Provide the [x, y] coordinate of the cell's center where the given text is located.  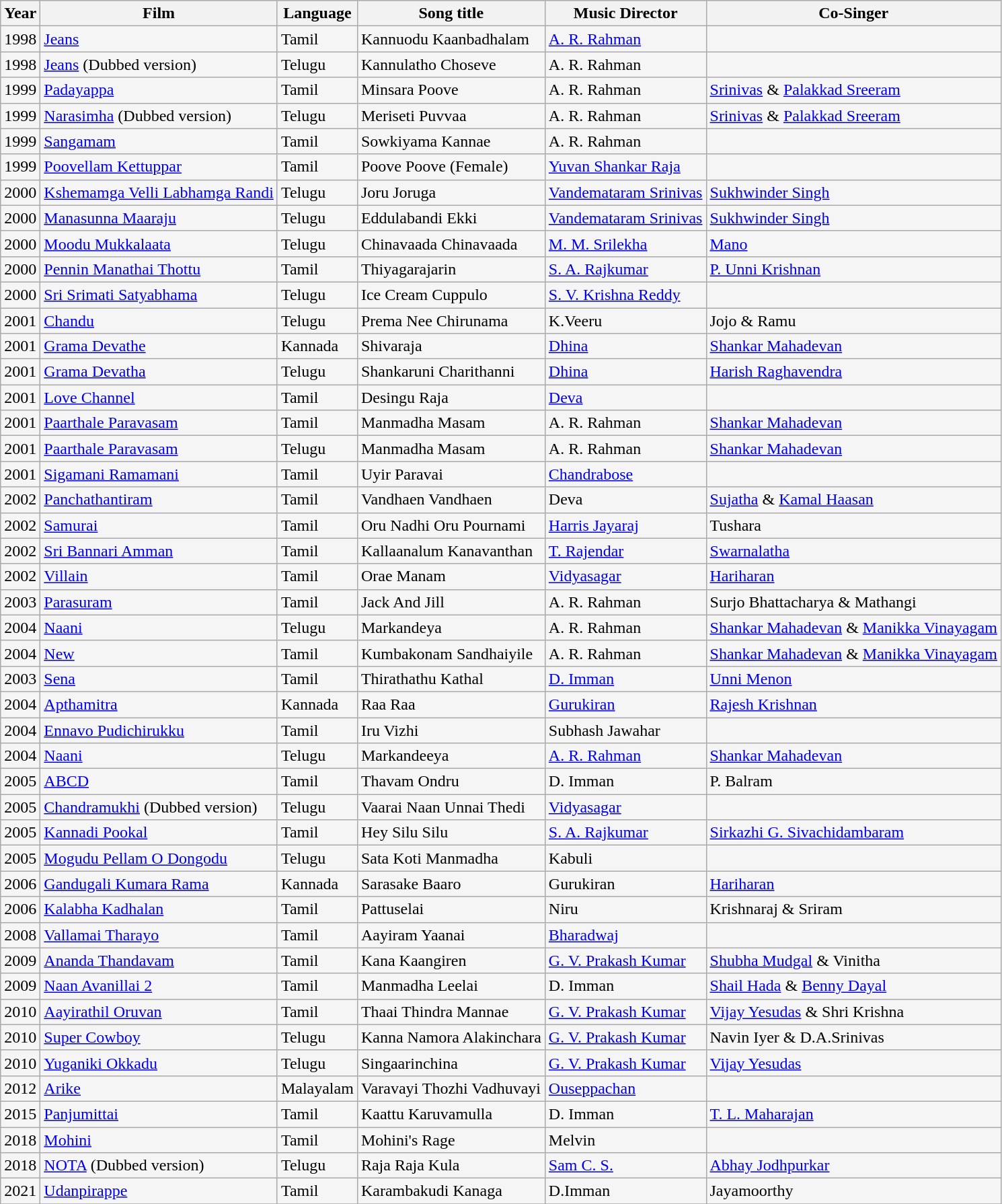
Samurai [159, 525]
Sujatha & Kamal Haasan [853, 500]
Melvin [625, 1140]
Vandhaen Vandhaen [451, 500]
Minsara Poove [451, 90]
Shankaruni Charithanni [451, 372]
Swarnalatha [853, 551]
Udanpirappe [159, 1191]
New [159, 653]
Navin Iyer & D.A.Srinivas [853, 1037]
Eddulabandi Ekki [451, 218]
Surjo Bhattacharya & Mathangi [853, 602]
Song title [451, 13]
Markandeya [451, 628]
Grama Devathe [159, 346]
Malayalam [317, 1088]
Moodu Mukkalaata [159, 243]
Yuvan Shankar Raja [625, 167]
Harish Raghavendra [853, 372]
Mohini's Rage [451, 1140]
Year [20, 13]
Kannulatho Choseve [451, 65]
Aayirathil Oruvan [159, 1012]
Pattuselai [451, 909]
Kalabha Kadhalan [159, 909]
2008 [20, 935]
Kshemamga Velli Labhamga Randi [159, 192]
Chandramukhi (Dubbed version) [159, 807]
Sangamam [159, 141]
Vijay Yesudas & Shri Krishna [853, 1012]
Shubha Mudgal & Vinitha [853, 961]
Iru Vizhi [451, 730]
Chandrabose [625, 474]
Thirathathu Kathal [451, 679]
Sowkiyama Kannae [451, 141]
P. Balram [853, 782]
Shivaraja [451, 346]
Panchathantiram [159, 500]
Thaai Thindra Mannae [451, 1012]
Co-Singer [853, 13]
Shail Hada & Benny Dayal [853, 986]
Subhash Jawahar [625, 730]
T. Rajendar [625, 551]
Ouseppachan [625, 1088]
Chandu [159, 321]
Mano [853, 243]
Harris Jayaraj [625, 525]
Sarasake Baaro [451, 884]
Sirkazhi G. Sivachidambaram [853, 833]
Hey Silu Silu [451, 833]
Desingu Raja [451, 398]
Sri Srimati Satyabhama [159, 295]
Thavam Ondru [451, 782]
Kannuodu Kaanbadhalam [451, 39]
Grama Devatha [159, 372]
Villain [159, 576]
Meriseti Puvvaa [451, 116]
Kana Kaangiren [451, 961]
Film [159, 13]
Chinavaada Chinavaada [451, 243]
Unni Menon [853, 679]
Sena [159, 679]
Singaarinchina [451, 1063]
Parasuram [159, 602]
Jayamoorthy [853, 1191]
K.Veeru [625, 321]
Naan Avanillai 2 [159, 986]
Panjumittai [159, 1114]
Kanna Namora Alakinchara [451, 1037]
Uyir Paravai [451, 474]
Vijay Yesudas [853, 1063]
Oru Nadhi Oru Pournami [451, 525]
Ananda Thandavam [159, 961]
Apthamitra [159, 704]
Mogudu Pellam O Dongodu [159, 858]
Jojo & Ramu [853, 321]
Abhay Jodhpurkar [853, 1166]
T. L. Maharajan [853, 1114]
Rajesh Krishnan [853, 704]
Ennavo Pudichirukku [159, 730]
Language [317, 13]
Kabuli [625, 858]
Sigamani Ramamani [159, 474]
2012 [20, 1088]
2021 [20, 1191]
Narasimha (Dubbed version) [159, 116]
Kaattu Karuvamulla [451, 1114]
Aayiram Yaanai [451, 935]
Varavayi Thozhi Vadhuvayi [451, 1088]
Raa Raa [451, 704]
P. Unni Krishnan [853, 269]
Kannadi Pookal [159, 833]
2015 [20, 1114]
Poovellam Kettuppar [159, 167]
S. V. Krishna Reddy [625, 295]
Bharadwaj [625, 935]
Manmadha Leelai [451, 986]
Prema Nee Chirunama [451, 321]
Sri Bannari Amman [159, 551]
D.Imman [625, 1191]
Super Cowboy [159, 1037]
NOTA (Dubbed version) [159, 1166]
Tushara [853, 525]
Yuganiki Okkadu [159, 1063]
Music Director [625, 13]
Gandugali Kumara Rama [159, 884]
Raja Raja Kula [451, 1166]
Thiyagarajarin [451, 269]
Krishnaraj & Sriram [853, 909]
Kallaanalum Kanavanthan [451, 551]
Pennin Manathai Thottu [159, 269]
Jeans (Dubbed version) [159, 65]
ABCD [159, 782]
Manasunna Maaraju [159, 218]
Vaarai Naan Unnai Thedi [451, 807]
Padayappa [159, 90]
Jeans [159, 39]
Poove Poove (Female) [451, 167]
Ice Cream Cuppulo [451, 295]
Sata Koti Manmadha [451, 858]
Love Channel [159, 398]
Mohini [159, 1140]
Vallamai Tharayo [159, 935]
Karambakudi Kanaga [451, 1191]
Markandeeya [451, 756]
M. M. Srilekha [625, 243]
Jack And Jill [451, 602]
Kumbakonam Sandhaiyile [451, 653]
Orae Manam [451, 576]
Joru Joruga [451, 192]
Niru [625, 909]
Arike [159, 1088]
Sam C. S. [625, 1166]
